Determine the (X, Y) coordinate at the center of the cell enclosing the given text.  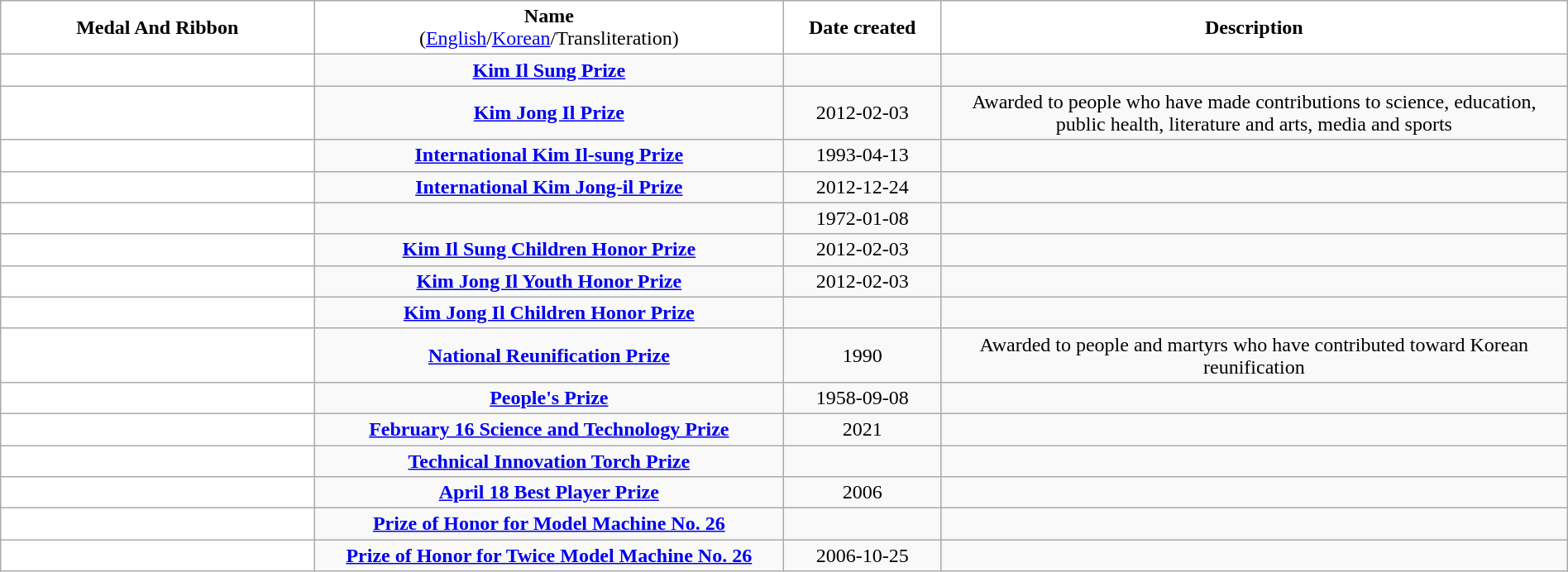
1990 (862, 355)
1972-01-08 (862, 218)
Medal And Ribbon (157, 28)
2006 (862, 493)
2006-10-25 (862, 555)
Kim Il Sung Prize (549, 70)
1993-04-13 (862, 155)
Description (1254, 28)
April 18 Best Player Prize (549, 493)
International Kim Il-sung Prize (549, 155)
Prize of Honor for Twice Model Machine No. 26 (549, 555)
Date created (862, 28)
Awarded to people and martyrs who have contributed toward Korean reunification (1254, 355)
Prize of Honor for Model Machine No. 26 (549, 524)
Technical Innovation Torch Prize (549, 460)
Kim Jong Il Youth Honor Prize (549, 281)
February 16 Science and Technology Prize (549, 429)
Name(English/Korean/Transliteration) (549, 28)
Kim Il Sung Children Honor Prize (549, 250)
International Kim Jong-il Prize (549, 187)
2021 (862, 429)
National Reunification Prize (549, 355)
Awarded to people who have made contributions to science, education, public health, literature and arts, media and sports (1254, 112)
Kim Jong Il Prize (549, 112)
Kim Jong Il Children Honor Prize (549, 312)
1958-09-08 (862, 398)
2012-12-24 (862, 187)
People's Prize (549, 398)
